From the cell containing the given text, extract its center point as (x, y) coordinate. 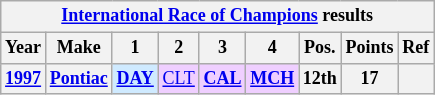
1997 (24, 78)
CAL (222, 78)
MCH (272, 78)
1 (135, 48)
17 (370, 78)
Points (370, 48)
Ref (416, 48)
DAY (135, 78)
Pontiac (78, 78)
12th (320, 78)
International Race of Champions results (218, 16)
4 (272, 48)
CLT (178, 78)
2 (178, 48)
Pos. (320, 48)
Make (78, 48)
Year (24, 48)
3 (222, 48)
